Return the (X, Y) coordinate for the center point of the cell that contains the specified text.  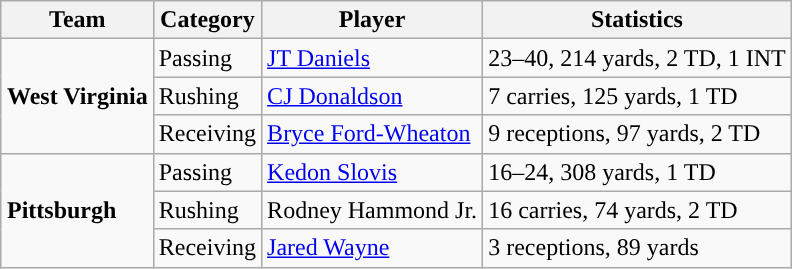
Bryce Ford-Wheaton (372, 134)
9 receptions, 97 yards, 2 TD (638, 134)
Team (77, 20)
Kedon Slovis (372, 172)
Player (372, 20)
West Virginia (77, 96)
3 receptions, 89 yards (638, 248)
JT Daniels (372, 58)
Jared Wayne (372, 248)
16 carries, 74 yards, 2 TD (638, 210)
Pittsburgh (77, 210)
Rodney Hammond Jr. (372, 210)
7 carries, 125 yards, 1 TD (638, 96)
23–40, 214 yards, 2 TD, 1 INT (638, 58)
16–24, 308 yards, 1 TD (638, 172)
Statistics (638, 20)
Category (207, 20)
CJ Donaldson (372, 96)
